Determine the (x, y) coordinate at the center of the cell enclosing the given text.  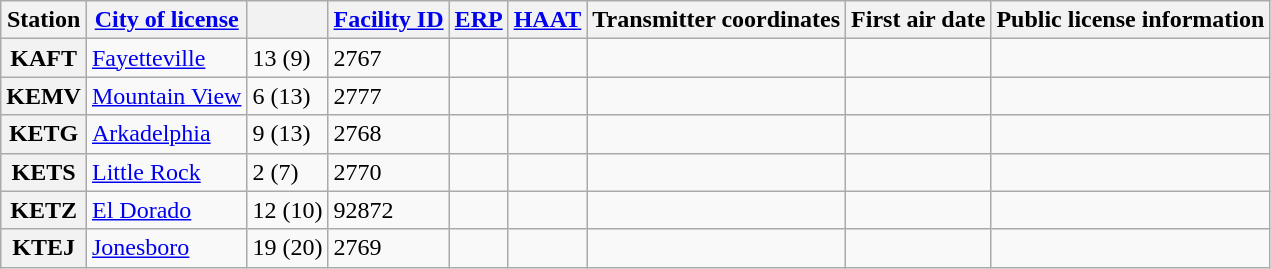
12 (10) (288, 210)
13 (9) (288, 58)
2 (7) (288, 172)
2767 (388, 58)
2769 (388, 248)
6 (13) (288, 96)
92872 (388, 210)
City of license (166, 20)
2770 (388, 172)
9 (13) (288, 134)
HAAT (548, 20)
Mountain View (166, 96)
Public license information (1130, 20)
Facility ID (388, 20)
19 (20) (288, 248)
KETG (44, 134)
Arkadelphia (166, 134)
KEMV (44, 96)
Jonesboro (166, 248)
KTEJ (44, 248)
2777 (388, 96)
Transmitter coordinates (716, 20)
2768 (388, 134)
First air date (918, 20)
Fayetteville (166, 58)
El Dorado (166, 210)
Station (44, 20)
KETS (44, 172)
ERP (478, 20)
Little Rock (166, 172)
KAFT (44, 58)
KETZ (44, 210)
